From the cell containing the given text, extract its center point as [x, y] coordinate. 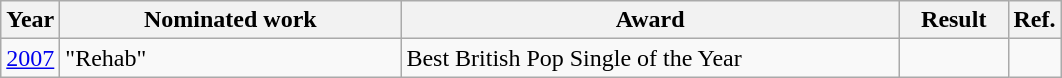
Result [954, 20]
Nominated work [230, 20]
Best British Pop Single of the Year [650, 58]
Award [650, 20]
Ref. [1034, 20]
"Rehab" [230, 58]
Year [30, 20]
2007 [30, 58]
